Provide the (x, y) coordinate of the cell's center where the given text is located.  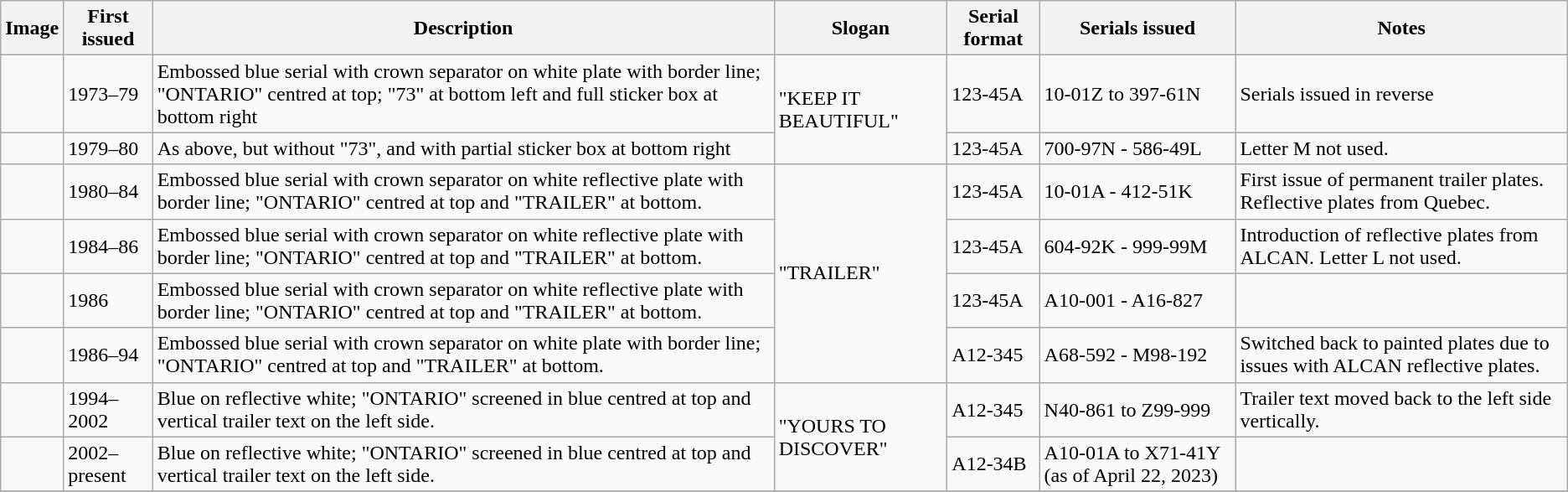
Trailer text moved back to the left side vertically. (1401, 409)
Description (463, 28)
Serials issued in reverse (1401, 94)
Slogan (861, 28)
10-01Z to 397-61N (1137, 94)
Switched back to painted plates due to issues with ALCAN reflective plates. (1401, 355)
A10-001 - A16-827 (1137, 300)
2002⁠–present (108, 464)
"YOURS TO DISCOVER" (861, 437)
1973⁠–79 (108, 94)
"TRAILER" (861, 273)
1984⁠–86 (108, 246)
10-01A - 412-51K (1137, 191)
A10-01A to X71-41Y (as of April 22, 2023) (1137, 464)
As above, but without "73", and with partial sticker box at bottom right (463, 148)
1994⁠–2002 (108, 409)
Letter M not used. (1401, 148)
1986⁠–94 (108, 355)
Image (32, 28)
604-92K - 999-99M (1137, 246)
A12-34B (993, 464)
Serial format (993, 28)
1980⁠–84 (108, 191)
First issued (108, 28)
N40-861 to Z99-999 (1137, 409)
1986 (108, 300)
"KEEP IT BEAUTIFUL" (861, 110)
Embossed blue serial with crown separator on white plate with border line; "ONTARIO" centred at top and "TRAILER" at bottom. (463, 355)
First issue of permanent trailer plates. Reflective plates from Quebec. (1401, 191)
Introduction of reflective plates from ALCAN. Letter L not used. (1401, 246)
Serials issued (1137, 28)
700-97N - 586-49L (1137, 148)
1979–80 (108, 148)
A68-592 - M98-192 (1137, 355)
Notes (1401, 28)
